Identify which cell holds the provided text, then report its (x, y) central coordinate. 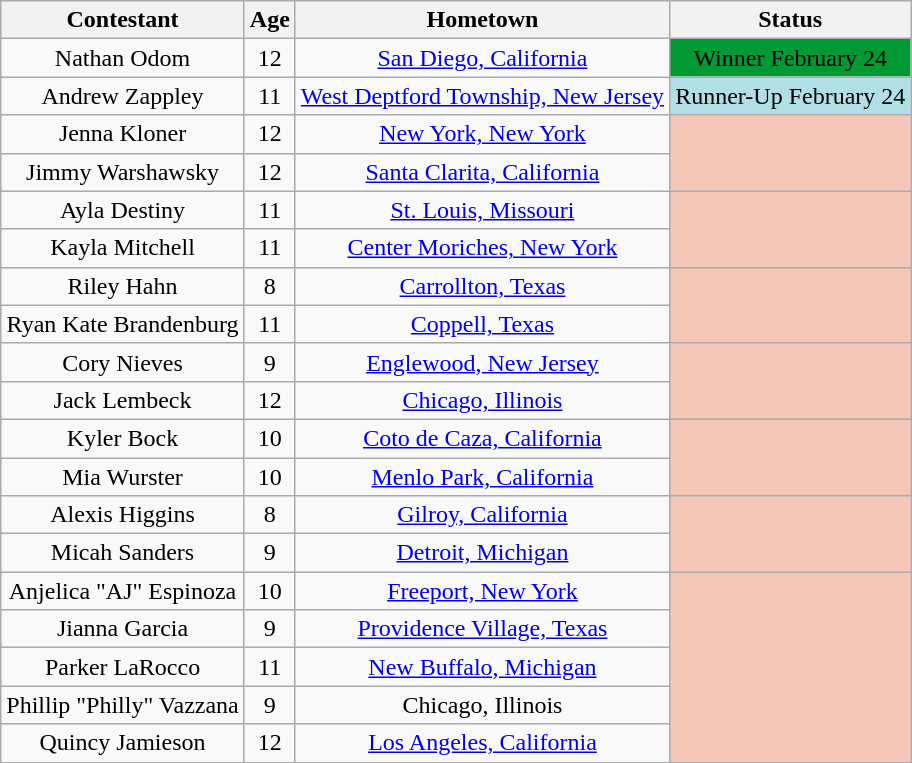
Mia Wurster (123, 477)
Menlo Park, California (482, 477)
Andrew Zappley (123, 96)
Nathan Odom (123, 58)
Englewood, New Jersey (482, 362)
New York, New York (482, 134)
Anjelica "AJ" Espinoza (123, 591)
West Deptford Township, New Jersey (482, 96)
Santa Clarita, California (482, 172)
Contestant (123, 20)
Freeport, New York (482, 591)
Kayla Mitchell (123, 248)
Runner-Up February 24 (790, 96)
Jack Lembeck (123, 400)
Micah Sanders (123, 553)
Status (790, 20)
Hometown (482, 20)
San Diego, California (482, 58)
Age (270, 20)
Jimmy Warshawsky (123, 172)
New Buffalo, Michigan (482, 667)
Phillip "Philly" Vazzana (123, 705)
Winner February 24 (790, 58)
Coppell, Texas (482, 324)
Center Moriches, New York (482, 248)
Gilroy, California (482, 515)
Alexis Higgins (123, 515)
Carrollton, Texas (482, 286)
Quincy Jamieson (123, 743)
Parker LaRocco (123, 667)
Riley Hahn (123, 286)
Providence Village, Texas (482, 629)
Ayla Destiny (123, 210)
Detroit, Michigan (482, 553)
Jianna Garcia (123, 629)
Jenna Kloner (123, 134)
Cory Nieves (123, 362)
Ryan Kate Brandenburg (123, 324)
Kyler Bock (123, 438)
Coto de Caza, California (482, 438)
Los Angeles, California (482, 743)
St. Louis, Missouri (482, 210)
